Find where the given text appears and provide that cell's center as [x, y] coordinate. 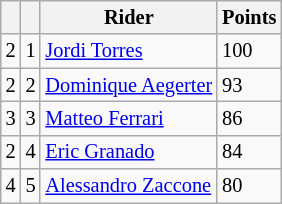
100 [249, 51]
80 [249, 186]
Points [249, 17]
Alessandro Zaccone [128, 186]
5 [31, 186]
Jordi Torres [128, 51]
Rider [128, 17]
Eric Granado [128, 152]
84 [249, 152]
93 [249, 85]
86 [249, 118]
Dominique Aegerter [128, 85]
1 [31, 51]
Matteo Ferrari [128, 118]
